Identify which cell holds the provided text, then report its (X, Y) central coordinate. 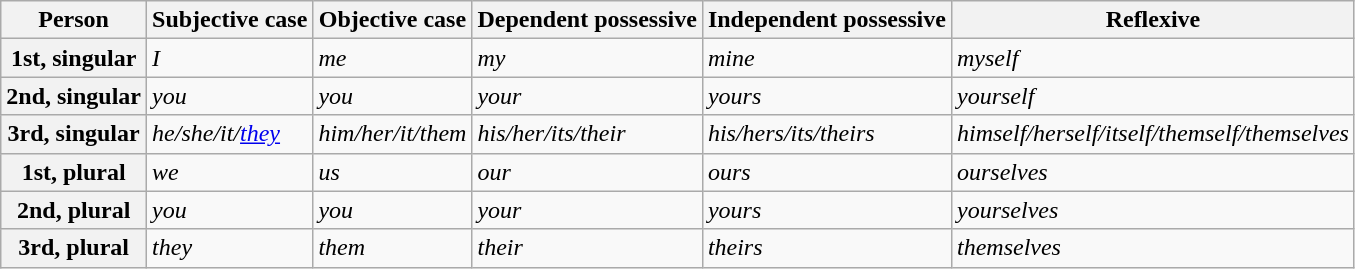
Subjective case (230, 20)
he/she/it/they (230, 134)
myself (1152, 58)
mine (826, 58)
ours (826, 172)
1st, plural (74, 172)
his/her/its/their (587, 134)
2nd, plural (74, 210)
3rd, plural (74, 248)
yourself (1152, 96)
his/hers/its/theirs (826, 134)
Objective case (392, 20)
theirs (826, 248)
himself/herself/itself/themself/themselves (1152, 134)
ourselves (1152, 172)
our (587, 172)
Person (74, 20)
us (392, 172)
they (230, 248)
them (392, 248)
1st, singular (74, 58)
me (392, 58)
yourselves (1152, 210)
I (230, 58)
themselves (1152, 248)
him/her/it/them (392, 134)
Dependent possessive (587, 20)
my (587, 58)
2nd, singular (74, 96)
Independent possessive (826, 20)
their (587, 248)
Reflexive (1152, 20)
we (230, 172)
3rd, singular (74, 134)
